Scan for the cell matching the given text and deliver its (x, y) coordinate at center. 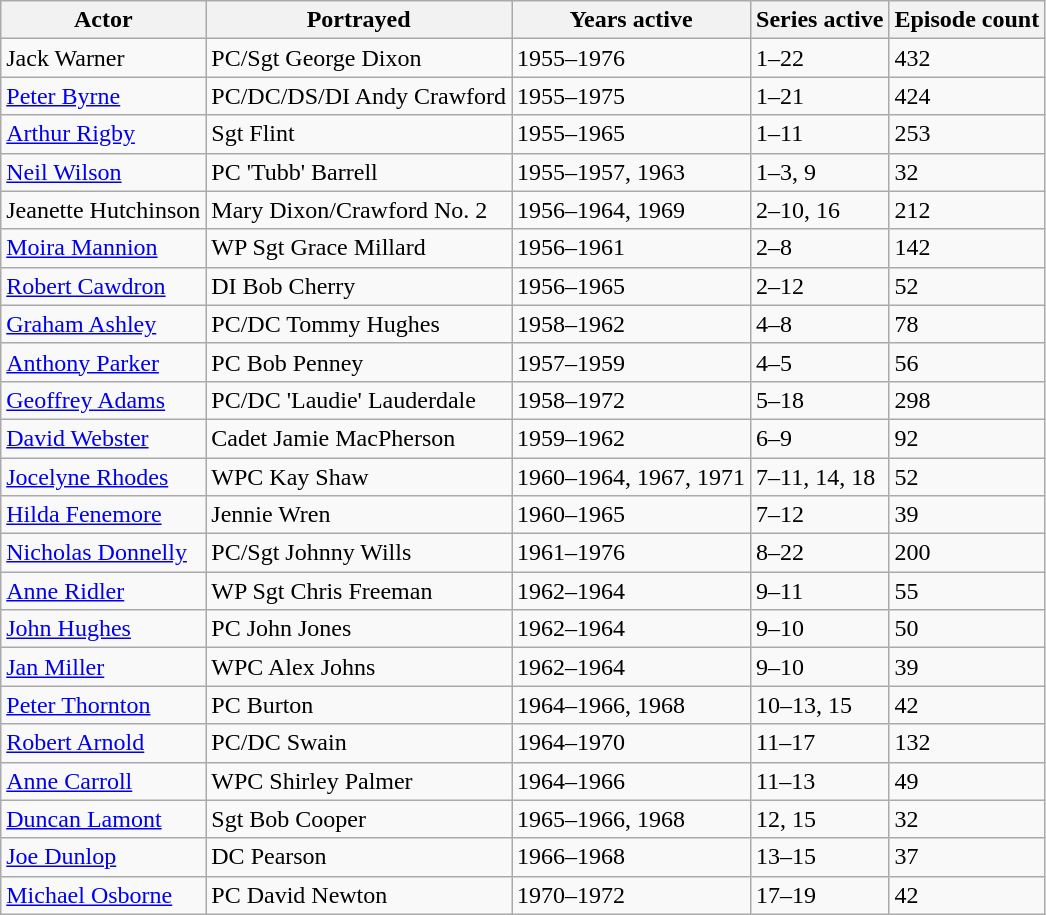
2–10, 16 (820, 210)
Robert Arnold (104, 743)
David Webster (104, 438)
55 (967, 591)
PC/Sgt George Dixon (359, 58)
Geoffrey Adams (104, 400)
Peter Byrne (104, 96)
56 (967, 362)
PC/DC Tommy Hughes (359, 324)
Anne Ridler (104, 591)
1959–1962 (632, 438)
1955–1976 (632, 58)
4–5 (820, 362)
432 (967, 58)
7–11, 14, 18 (820, 477)
Joe Dunlop (104, 857)
1–3, 9 (820, 172)
1964–1966 (632, 781)
1960–1964, 1967, 1971 (632, 477)
Sgt Flint (359, 134)
1956–1961 (632, 248)
2–12 (820, 286)
PC/DC 'Laudie' Lauderdale (359, 400)
13–15 (820, 857)
1956–1965 (632, 286)
PC David Newton (359, 895)
Moira Mannion (104, 248)
142 (967, 248)
1–11 (820, 134)
Michael Osborne (104, 895)
Years active (632, 20)
49 (967, 781)
1955–1975 (632, 96)
John Hughes (104, 629)
Jocelyne Rhodes (104, 477)
Robert Cawdron (104, 286)
17–19 (820, 895)
1958–1972 (632, 400)
WP Sgt Chris Freeman (359, 591)
Duncan Lamont (104, 819)
92 (967, 438)
12, 15 (820, 819)
11–17 (820, 743)
Portrayed (359, 20)
1964–1966, 1968 (632, 705)
Episode count (967, 20)
1965–1966, 1968 (632, 819)
Graham Ashley (104, 324)
Jennie Wren (359, 515)
Actor (104, 20)
2–8 (820, 248)
WPC Shirley Palmer (359, 781)
4–8 (820, 324)
PC/DC/DS/DI Andy Crawford (359, 96)
Hilda Fenemore (104, 515)
Nicholas Donnelly (104, 553)
Mary Dixon/Crawford No. 2 (359, 210)
PC/DC Swain (359, 743)
WPC Alex Johns (359, 667)
424 (967, 96)
WPC Kay Shaw (359, 477)
WP Sgt Grace Millard (359, 248)
7–12 (820, 515)
1960–1965 (632, 515)
9–11 (820, 591)
1961–1976 (632, 553)
5–18 (820, 400)
Anthony Parker (104, 362)
1955–1957, 1963 (632, 172)
Sgt Bob Cooper (359, 819)
1970–1972 (632, 895)
Jeanette Hutchinson (104, 210)
Series active (820, 20)
11–13 (820, 781)
200 (967, 553)
8–22 (820, 553)
1–22 (820, 58)
132 (967, 743)
1957–1959 (632, 362)
Jan Miller (104, 667)
1956–1964, 1969 (632, 210)
1966–1968 (632, 857)
Peter Thornton (104, 705)
Arthur Rigby (104, 134)
PC Bob Penney (359, 362)
253 (967, 134)
PC John Jones (359, 629)
Neil Wilson (104, 172)
Cadet Jamie MacPherson (359, 438)
PC Burton (359, 705)
DI Bob Cherry (359, 286)
PC/Sgt Johnny Wills (359, 553)
1–21 (820, 96)
298 (967, 400)
Jack Warner (104, 58)
10–13, 15 (820, 705)
1955–1965 (632, 134)
Anne Carroll (104, 781)
212 (967, 210)
DC Pearson (359, 857)
50 (967, 629)
78 (967, 324)
6–9 (820, 438)
1958–1962 (632, 324)
37 (967, 857)
1964–1970 (632, 743)
PC 'Tubb' Barrell (359, 172)
